Return (x, y) of the center of cell containing provided text 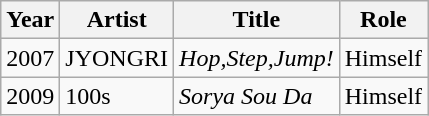
100s (117, 96)
JYONGRI (117, 58)
2009 (30, 96)
Artist (117, 20)
2007 (30, 58)
Sorya Sou Da (257, 96)
Hop,Step,Jump! (257, 58)
Year (30, 20)
Role (383, 20)
Title (257, 20)
